Return the [X, Y] coordinate for the center point of the cell that contains the specified text.  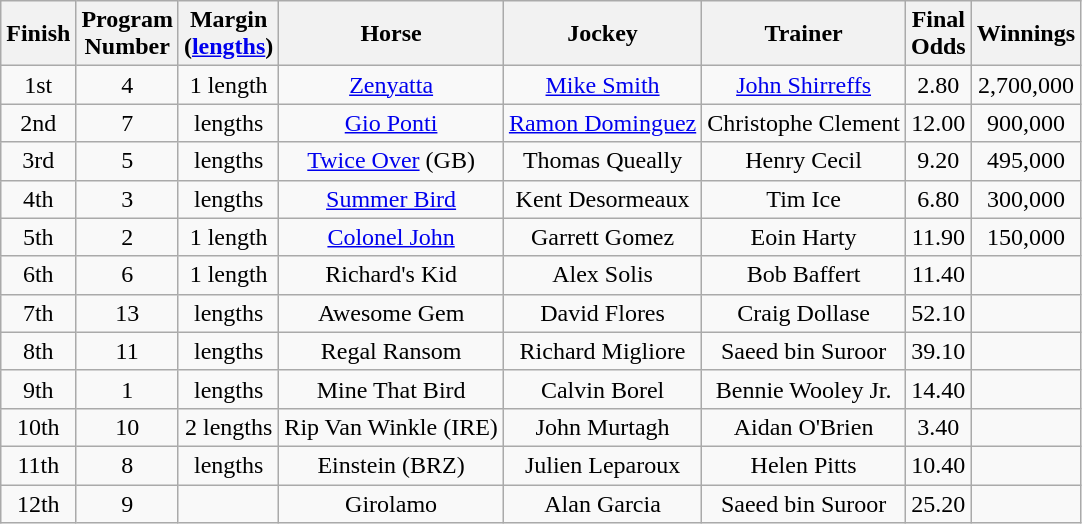
John Murtagh [602, 427]
Helen Pitts [804, 465]
9.20 [938, 161]
Summer Bird [392, 199]
6th [38, 275]
8 [128, 465]
3rd [38, 161]
39.10 [938, 351]
Einstein (BRZ) [392, 465]
12.00 [938, 123]
1st [38, 85]
10 [128, 427]
11.40 [938, 275]
52.10 [938, 313]
Gio Ponti [392, 123]
Kent Desormeaux [602, 199]
John Shirreffs [804, 85]
13 [128, 313]
150,000 [1026, 237]
Margin(lengths) [228, 34]
Bob Baffert [804, 275]
Tim Ice [804, 199]
Ramon Dominguez [602, 123]
Girolamo [392, 503]
Eoin Harty [804, 237]
2.80 [938, 85]
5 [128, 161]
Awesome Gem [392, 313]
2 [128, 237]
Bennie Wooley Jr. [804, 389]
Finish [38, 34]
4th [38, 199]
14.40 [938, 389]
10.40 [938, 465]
Richard's Kid [392, 275]
Trainer [804, 34]
5th [38, 237]
Colonel John [392, 237]
300,000 [1026, 199]
Zenyatta [392, 85]
11 [128, 351]
Calvin Borel [602, 389]
8th [38, 351]
ProgramNumber [128, 34]
Henry Cecil [804, 161]
Mine That Bird [392, 389]
900,000 [1026, 123]
Mike Smith [602, 85]
495,000 [1026, 161]
6.80 [938, 199]
Craig Dollase [804, 313]
3.40 [938, 427]
Christophe Clement [804, 123]
11.90 [938, 237]
12th [38, 503]
Aidan O'Brien [804, 427]
25.20 [938, 503]
Alan Garcia [602, 503]
Alex Solis [602, 275]
2 lengths [228, 427]
11th [38, 465]
Regal Ransom [392, 351]
10th [38, 427]
Julien Leparoux [602, 465]
4 [128, 85]
2,700,000 [1026, 85]
6 [128, 275]
Jockey [602, 34]
Richard Migliore [602, 351]
Winnings [1026, 34]
Rip Van Winkle (IRE) [392, 427]
Horse [392, 34]
David Flores [602, 313]
3 [128, 199]
9 [128, 503]
7 [128, 123]
1 [128, 389]
Final Odds [938, 34]
Thomas Queally [602, 161]
Twice Over (GB) [392, 161]
7th [38, 313]
Garrett Gomez [602, 237]
9th [38, 389]
2nd [38, 123]
